Find where the given text appears and provide that cell's center as [X, Y] coordinate. 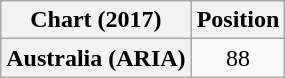
Chart (2017) [96, 20]
88 [238, 58]
Australia (ARIA) [96, 58]
Position [238, 20]
